Locate the cell with the specified text and output its [X, Y] center coordinate. 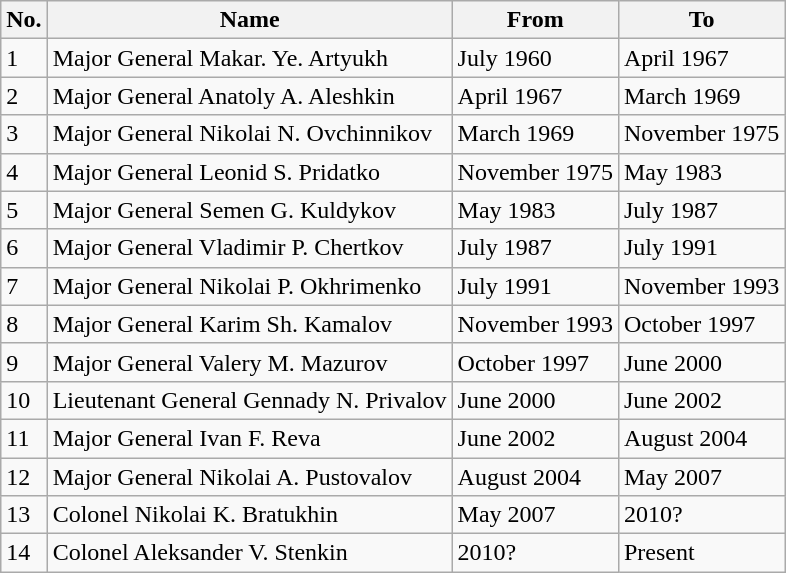
3 [24, 134]
Colonel Aleksander V. Stenkin [250, 553]
Major General Nikolai N. Ovchinnikov [250, 134]
From [535, 20]
Major General Nikolai P. Okhrimenko [250, 286]
Major General Leonid S. Pridatko [250, 172]
Name [250, 20]
Major General Valery M. Mazurov [250, 362]
12 [24, 477]
To [701, 20]
2 [24, 96]
8 [24, 324]
5 [24, 210]
1 [24, 58]
11 [24, 438]
Major General Nikolai A. Pustovalov [250, 477]
July 1960 [535, 58]
Colonel Nikolai K. Bratukhin [250, 515]
13 [24, 515]
No. [24, 20]
9 [24, 362]
10 [24, 400]
Major General Semen G. Kuldykov [250, 210]
Major General Karim Sh. Kamalov [250, 324]
Major General Makar. Ye. Artyukh [250, 58]
Major General Vladimir P. Chertkov [250, 248]
Major General Anatoly A. Aleshkin [250, 96]
Lieutenant General Gennady N. Privalov [250, 400]
Major General Ivan F. Reva [250, 438]
7 [24, 286]
6 [24, 248]
Present [701, 553]
4 [24, 172]
14 [24, 553]
